Identify which cell holds the provided text, then report its (X, Y) central coordinate. 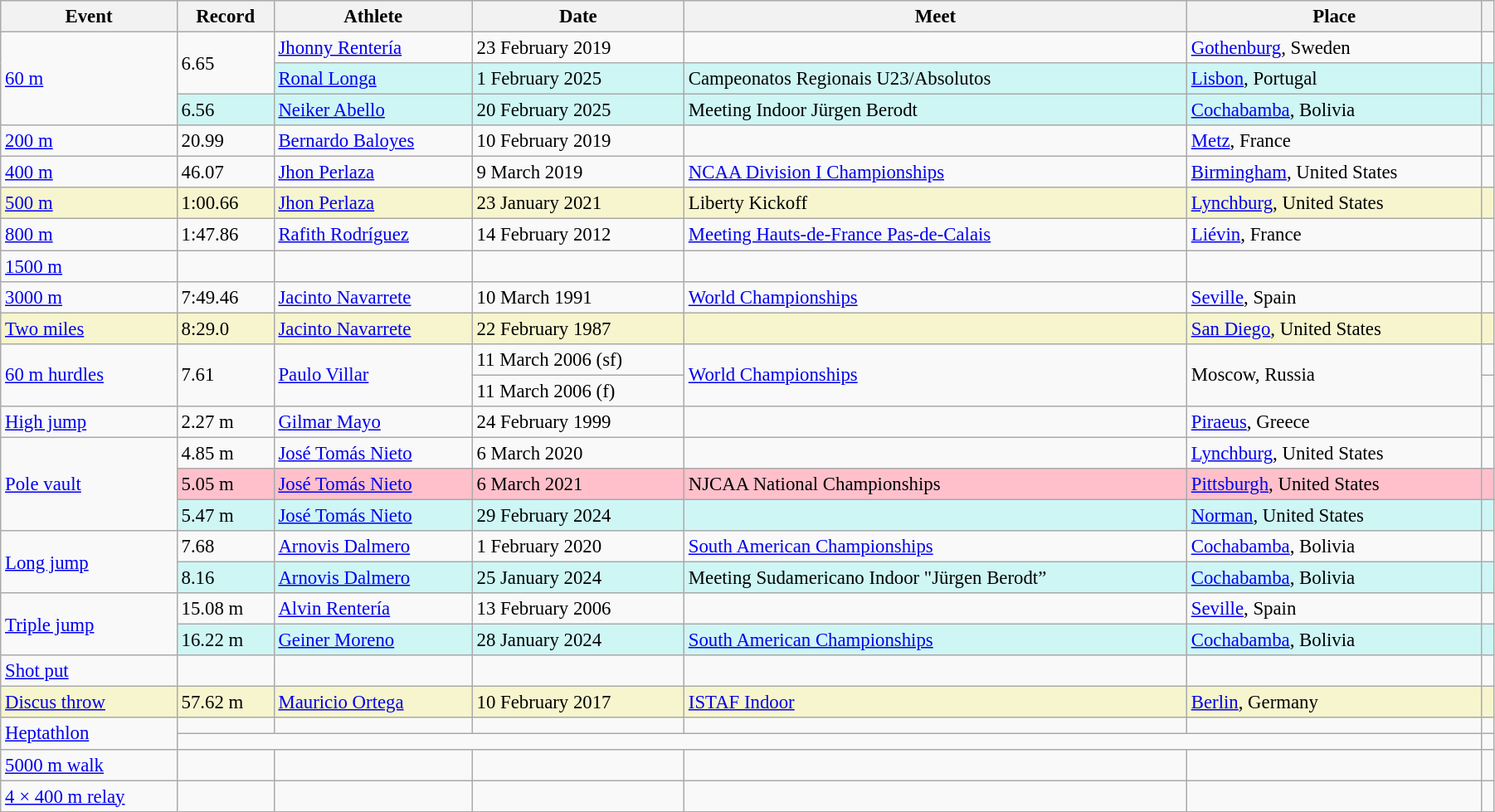
Alvin Rentería (373, 609)
5.05 m (226, 484)
Gothenburg, Sweden (1334, 48)
Berlin, Germany (1334, 703)
400 m (89, 173)
Meeting Indoor Jürgen Berodt (936, 110)
10 February 2019 (577, 141)
Birmingham, United States (1334, 173)
4.85 m (226, 453)
9 March 2019 (577, 173)
500 m (89, 203)
High jump (89, 422)
4 × 400 m relay (89, 796)
28 January 2024 (577, 640)
7:49.46 (226, 297)
10 February 2017 (577, 703)
Pittsburgh, United States (1334, 484)
200 m (89, 141)
Campeonatos Regionais U23/Absolutos (936, 79)
Geiner Moreno (373, 640)
6 March 2020 (577, 453)
Metz, France (1334, 141)
800 m (89, 235)
Event (89, 17)
Meet (936, 17)
23 February 2019 (577, 48)
Heptathlon (89, 734)
San Diego, United States (1334, 328)
25 January 2024 (577, 578)
16.22 m (226, 640)
Paulo Villar (373, 375)
Meeting Sudamericano Indoor "Jürgen Berodt” (936, 578)
1 February 2025 (577, 79)
Rafith Rodríguez (373, 235)
Norman, United States (1334, 515)
8:29.0 (226, 328)
Piraeus, Greece (1334, 422)
1500 m (89, 266)
13 February 2006 (577, 609)
20 February 2025 (577, 110)
Discus throw (89, 703)
Athlete (373, 17)
Meeting Hauts-de-France Pas-de-Calais (936, 235)
Pole vault (89, 484)
Lisbon, Portugal (1334, 79)
Shot put (89, 671)
6 March 2021 (577, 484)
6.65 (226, 63)
Place (1334, 17)
24 February 1999 (577, 422)
Date (577, 17)
22 February 1987 (577, 328)
5000 m walk (89, 765)
10 March 1991 (577, 297)
NJCAA National Championships (936, 484)
Liberty Kickoff (936, 203)
14 February 2012 (577, 235)
46.07 (226, 173)
Liévin, France (1334, 235)
2.27 m (226, 422)
8.16 (226, 578)
NCAA Division I Championships (936, 173)
29 February 2024 (577, 515)
11 March 2006 (f) (577, 391)
Ronal Longa (373, 79)
57.62 m (226, 703)
Neiker Abello (373, 110)
Record (226, 17)
Moscow, Russia (1334, 375)
Gilmar Mayo (373, 422)
1:00.66 (226, 203)
6.56 (226, 110)
7.68 (226, 547)
1 February 2020 (577, 547)
Bernardo Baloyes (373, 141)
Jhonny Rentería (373, 48)
Two miles (89, 328)
23 January 2021 (577, 203)
Mauricio Ortega (373, 703)
60 m (89, 80)
3000 m (89, 297)
11 March 2006 (sf) (577, 359)
15.08 m (226, 609)
20.99 (226, 141)
ISTAF Indoor (936, 703)
7.61 (226, 375)
Triple jump (89, 624)
Long jump (89, 562)
60 m hurdles (89, 375)
5.47 m (226, 515)
1:47.86 (226, 235)
